Capture the cell that displays the provided text and extract its [x, y] central coordinate. 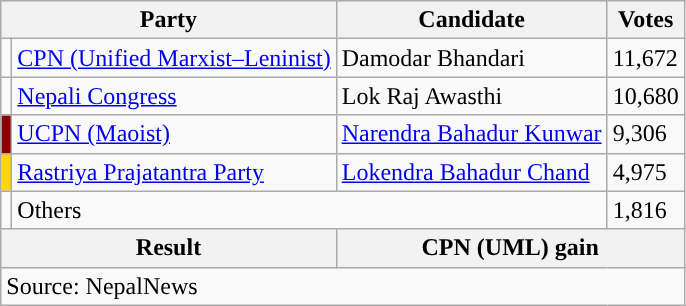
CPN (Unified Marxist–Leninist) [174, 58]
11,672 [646, 58]
Lok Raj Awasthi [472, 96]
4,975 [646, 172]
Result [168, 248]
Lokendra Bahadur Chand [472, 172]
Nepali Congress [174, 96]
Rastriya Prajatantra Party [174, 172]
CPN (UML) gain [510, 248]
Source: NepalNews [342, 286]
UCPN (Maoist) [174, 134]
Others [310, 210]
9,306 [646, 134]
1,816 [646, 210]
10,680 [646, 96]
Narendra Bahadur Kunwar [472, 134]
Party [168, 20]
Damodar Bhandari [472, 58]
Candidate [472, 20]
Votes [646, 20]
